For the text-containing cell, return its midpoint in (X, Y) coordinate format. 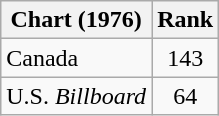
Canada (76, 58)
Rank (186, 20)
143 (186, 58)
U.S. Billboard (76, 96)
Chart (1976) (76, 20)
64 (186, 96)
